Search for the cell housing the specified text and yield its (x, y) center coordinate. 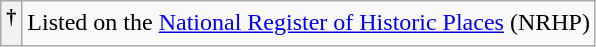
† (12, 24)
Listed on the National Register of Historic Places (NRHP) (309, 24)
